Provide the [x, y] coordinate of the cell's center where the given text is located.  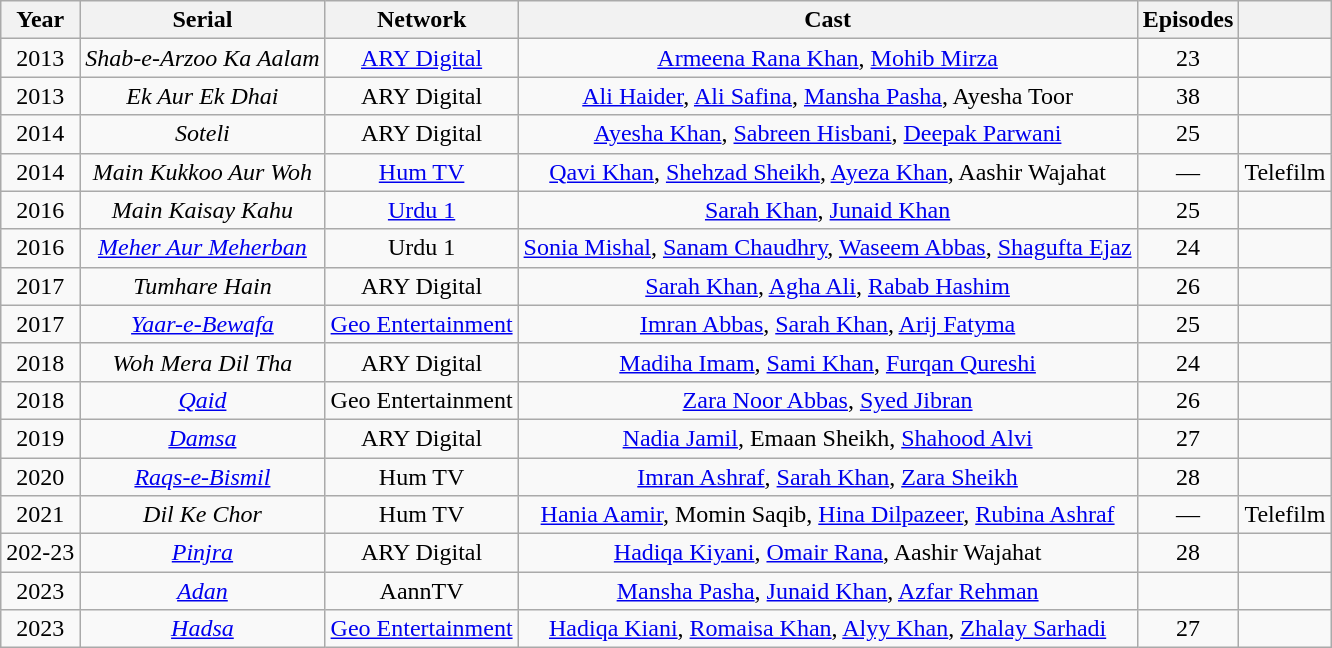
Qavi Khan, Shehzad Sheikh, Ayeza Khan, Aashir Wajahat [828, 172]
Sarah Khan, Agha Ali, Rabab Hashim [828, 286]
Imran Abbas, Sarah Khan, Arij Fatyma [828, 324]
Main Kukkoo Aur Woh [202, 172]
Ek Aur Ek Dhai [202, 96]
Hania Aamir, Momin Saqib, Hina Dilpazeer, Rubina Ashraf [828, 515]
Tumhare Hain [202, 286]
Pinjra [202, 553]
Damsa [202, 438]
Sarah Khan, Junaid Khan [828, 210]
Raqs-e-Bismil [202, 477]
Episodes [1188, 20]
2020 [40, 477]
Hadsa [202, 629]
Ayesha Khan, Sabreen Hisbani, Deepak Parwani [828, 134]
Qaid [202, 400]
Woh Mera Dil Tha [202, 362]
Mansha Pasha, Junaid Khan, Azfar Rehman [828, 591]
AannTV [422, 591]
Nadia Jamil, Emaan Sheikh, Shahood Alvi [828, 438]
Serial [202, 20]
Network [422, 20]
Soteli [202, 134]
Shab-e-Arzoo Ka Aalam [202, 58]
Year [40, 20]
Dil Ke Chor [202, 515]
2019 [40, 438]
Hadiqa Kiyani, Omair Rana, Aashir Wajahat [828, 553]
Ali Haider, Ali Safina, Mansha Pasha, Ayesha Toor [828, 96]
Zara Noor Abbas, Syed Jibran [828, 400]
Yaar-e-Bewafa [202, 324]
Meher Aur Meherban [202, 248]
38 [1188, 96]
2021 [40, 515]
Hadiqa Kiani, Romaisa Khan, Alyy Khan, Zhalay Sarhadi [828, 629]
202-23 [40, 553]
Adan [202, 591]
Armeena Rana Khan, Mohib Mirza [828, 58]
Cast [828, 20]
23 [1188, 58]
Imran Ashraf, Sarah Khan, Zara Sheikh [828, 477]
Madiha Imam, Sami Khan, Furqan Qureshi [828, 362]
Sonia Mishal, Sanam Chaudhry, Waseem Abbas, Shagufta Ejaz [828, 248]
Main Kaisay Kahu [202, 210]
